Locate the cell with the specified text and output its [x, y] center coordinate. 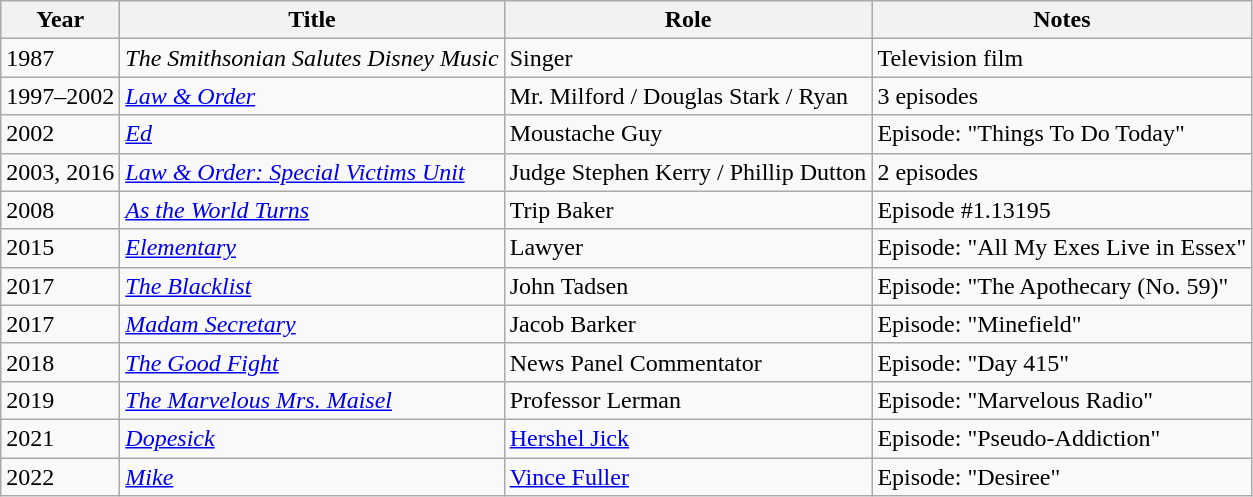
Episode: "Minefield" [1062, 324]
As the World Turns [312, 210]
Hershel Jick [688, 438]
The Marvelous Mrs. Maisel [312, 400]
Episode: "Desiree" [1062, 477]
1987 [60, 58]
Judge Stephen Kerry / Phillip Dutton [688, 172]
2021 [60, 438]
Mr. Milford / Douglas Stark / Ryan [688, 96]
Vince Fuller [688, 477]
Notes [1062, 20]
The Good Fight [312, 362]
Television film [1062, 58]
Law & Order [312, 96]
Episode: "Marvelous Radio" [1062, 400]
Episode: "The Apothecary (No. 59)" [1062, 286]
The Blacklist [312, 286]
Role [688, 20]
2022 [60, 477]
Law & Order: Special Victims Unit [312, 172]
Madam Secretary [312, 324]
Title [312, 20]
Mike [312, 477]
Year [60, 20]
Ed [312, 134]
2015 [60, 248]
Elementary [312, 248]
Trip Baker [688, 210]
Dopesick [312, 438]
2003, 2016 [60, 172]
2008 [60, 210]
Professor Lerman [688, 400]
Episode: "Day 415" [1062, 362]
Moustache Guy [688, 134]
3 episodes [1062, 96]
Jacob Barker [688, 324]
1997–2002 [60, 96]
Singer [688, 58]
2 episodes [1062, 172]
News Panel Commentator [688, 362]
The Smithsonian Salutes Disney Music [312, 58]
2018 [60, 362]
Episode: "Pseudo-Addiction" [1062, 438]
Episode: "Things To Do Today" [1062, 134]
Lawyer [688, 248]
John Tadsen [688, 286]
Episode #1.13195 [1062, 210]
2019 [60, 400]
2002 [60, 134]
Episode: "All My Exes Live in Essex" [1062, 248]
